Provide the (X, Y) coordinate of the cell's center where the given text is located.  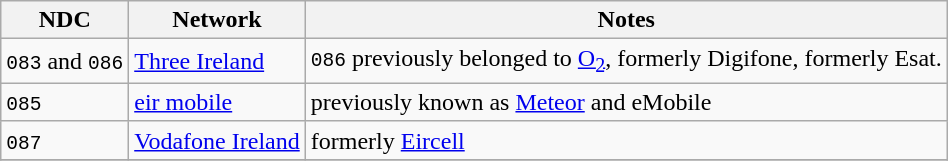
086 previously belonged to O2, formerly Digifone, formerly Esat. (626, 61)
Three Ireland (218, 61)
previously known as Meteor and eMobile (626, 102)
eir mobile (218, 102)
Notes (626, 20)
Vodafone Ireland (218, 140)
NDC (65, 20)
087 (65, 140)
085 (65, 102)
083 and 086 (65, 61)
Network (218, 20)
formerly Eircell (626, 140)
